Search for the cell housing the specified text and yield its (X, Y) center coordinate. 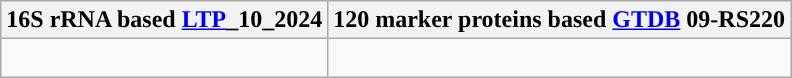
16S rRNA based LTP_10_2024 (164, 20)
120 marker proteins based GTDB 09-RS220 (560, 20)
